Identify which cell holds the provided text, then report its [X, Y] central coordinate. 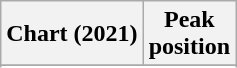
Peakposition [189, 34]
Chart (2021) [72, 34]
